Provide the (x, y) coordinate of the cell's center where the given text is located.  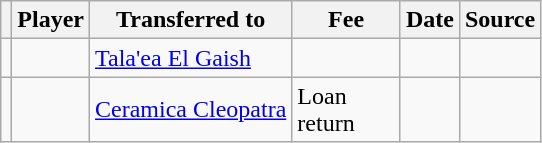
Ceramica Cleopatra (191, 110)
Transferred to (191, 20)
Player (51, 20)
Date (430, 20)
Tala'ea El Gaish (191, 58)
Source (500, 20)
Fee (346, 20)
Loan return (346, 110)
